Return the (x, y) coordinate for the center point of the cell that contains the specified text.  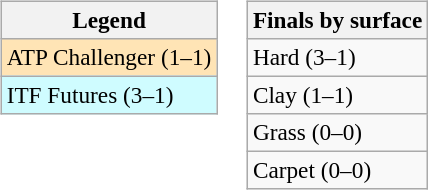
Legend (108, 20)
Hard (3–1) (337, 57)
ATP Challenger (1–1) (108, 57)
Carpet (0–0) (337, 171)
Clay (1–1) (337, 95)
ITF Futures (3–1) (108, 95)
Finals by surface (337, 20)
Grass (0–0) (337, 133)
